Locate the cell with the specified text and output its (x, y) center coordinate. 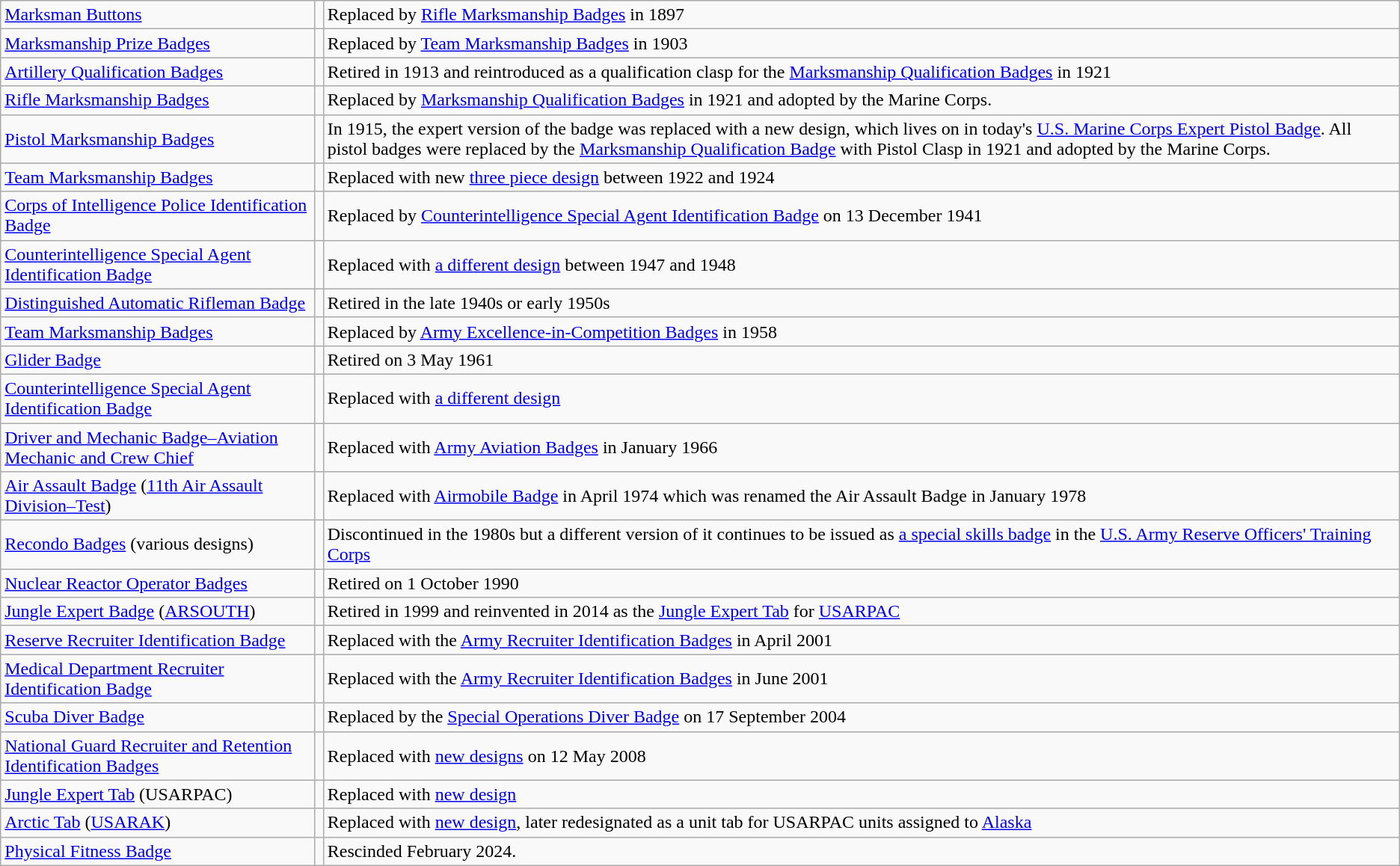
Driver and Mechanic Badge–Aviation Mechanic and Crew Chief (158, 447)
Replaced with new design (862, 794)
Replaced by Marksmanship Qualification Badges in 1921 and adopted by the Marine Corps. (862, 100)
Retired in the late 1940s or early 1950s (862, 303)
Marksman Buttons (158, 15)
Rifle Marksmanship Badges (158, 100)
Replaced by Counterintelligence Special Agent Identification Badge on 13 December 1941 (862, 215)
Jungle Expert Tab (USARPAC) (158, 794)
Distinguished Automatic Rifleman Badge (158, 303)
Retired on 1 October 1990 (862, 583)
Medical Department Recruiter Identification Badge (158, 679)
Replaced with Army Aviation Badges in January 1966 (862, 447)
Replaced with a different design (862, 398)
Replaced with the Army Recruiter Identification Badges in April 2001 (862, 640)
Marksmanship Prize Badges (158, 43)
Reserve Recruiter Identification Badge (158, 640)
Pistol Marksmanship Badges (158, 139)
Scuba Diver Badge (158, 717)
Glider Badge (158, 360)
Replaced with the Army Recruiter Identification Badges in June 2001 (862, 679)
Rescinded February 2024. (862, 851)
Replaced with new design, later redesignated as a unit tab for USARPAC units assigned to Alaska (862, 823)
Replaced with new three piece design between 1922 and 1924 (862, 177)
Replaced by Rifle Marksmanship Badges in 1897 (862, 15)
Replaced by Team Marksmanship Badges in 1903 (862, 43)
Replaced with a different design between 1947 and 1948 (862, 265)
Arctic Tab (USARAK) (158, 823)
Retired on 3 May 1961 (862, 360)
Replaced by the Special Operations Diver Badge on 17 September 2004 (862, 717)
Retired in 1913 and reintroduced as a qualification clasp for the Marksmanship Qualification Badges in 1921 (862, 72)
National Guard Recruiter and Retention Identification Badges (158, 755)
Artillery Qualification Badges (158, 72)
Replaced with Airmobile Badge in April 1974 which was renamed the Air Assault Badge in January 1978 (862, 497)
Recondo Badges (various designs) (158, 544)
Air Assault Badge (11th Air Assault Division–Test) (158, 497)
Nuclear Reactor Operator Badges (158, 583)
Replaced with new designs on 12 May 2008 (862, 755)
Physical Fitness Badge (158, 851)
Retired in 1999 and reinvented in 2014 as the Jungle Expert Tab for USARPAC (862, 612)
Replaced by Army Excellence-in-Competition Badges in 1958 (862, 331)
Corps of Intelligence Police Identification Badge (158, 215)
Jungle Expert Badge (ARSOUTH) (158, 612)
